For the text-containing cell, return its midpoint in [X, Y] coordinate format. 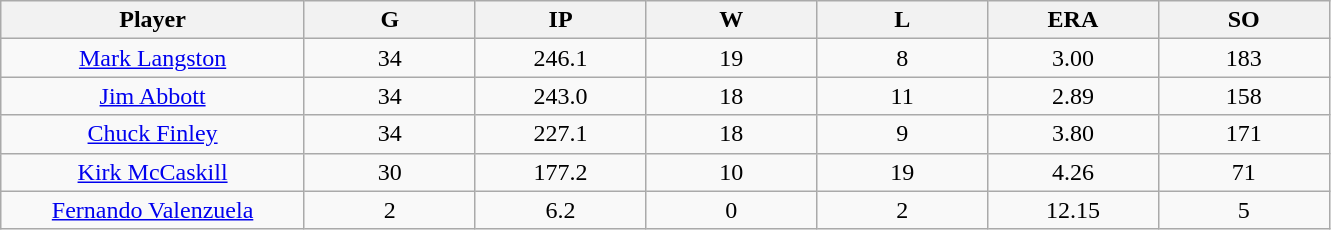
9 [902, 134]
4.26 [1074, 172]
3.00 [1074, 58]
183 [1244, 58]
Fernando Valenzuela [153, 210]
246.1 [560, 58]
11 [902, 96]
SO [1244, 20]
Jim Abbott [153, 96]
158 [1244, 96]
243.0 [560, 96]
IP [560, 20]
12.15 [1074, 210]
W [732, 20]
10 [732, 172]
Player [153, 20]
Mark Langston [153, 58]
L [902, 20]
227.1 [560, 134]
5 [1244, 210]
G [390, 20]
8 [902, 58]
71 [1244, 172]
Kirk McCaskill [153, 172]
ERA [1074, 20]
Chuck Finley [153, 134]
6.2 [560, 210]
171 [1244, 134]
3.80 [1074, 134]
30 [390, 172]
177.2 [560, 172]
2.89 [1074, 96]
0 [732, 210]
